Scan for the cell matching the given text and deliver its [X, Y] coordinate at center. 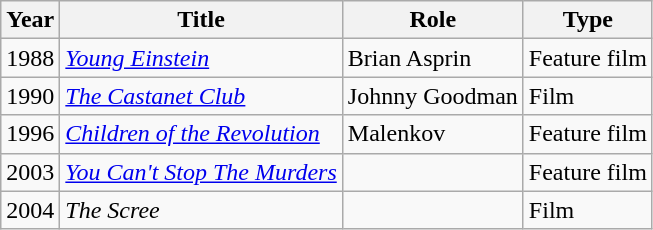
Year [30, 20]
Type [588, 20]
1988 [30, 58]
1990 [30, 96]
You Can't Stop The Murders [201, 172]
Malenkov [432, 134]
2003 [30, 172]
The Scree [201, 210]
Role [432, 20]
Young Einstein [201, 58]
The Castanet Club [201, 96]
Children of the Revolution [201, 134]
2004 [30, 210]
Johnny Goodman [432, 96]
Brian Asprin [432, 58]
1996 [30, 134]
Title [201, 20]
